Output the [X, Y] coordinate of the center of the cell containing the given text.  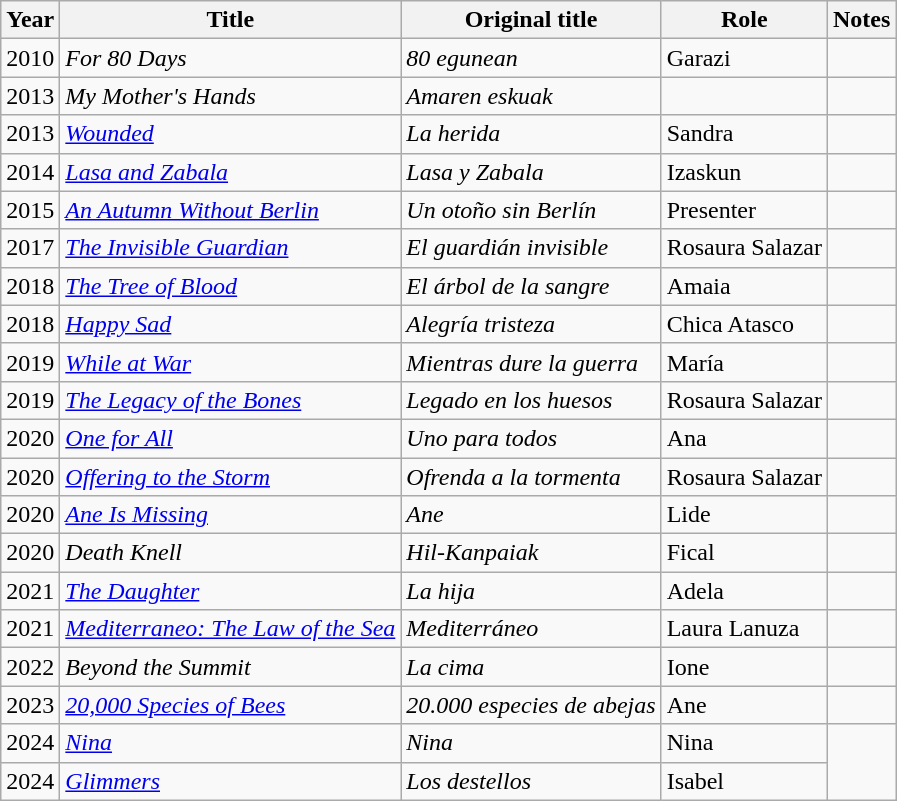
The Invisible Guardian [230, 248]
2017 [30, 248]
2022 [30, 667]
The Legacy of the Bones [230, 400]
2015 [30, 210]
Sandra [744, 134]
One for All [230, 438]
Happy Sad [230, 324]
20,000 Species of Bees [230, 705]
Legado en los huesos [531, 400]
My Mother's Hands [230, 96]
Ana [744, 438]
Adela [744, 591]
El árbol de la sangre [531, 286]
Ione [744, 667]
Lasa and Zabala [230, 172]
Title [230, 20]
Garazi [744, 58]
Lasa y Zabala [531, 172]
Uno para todos [531, 438]
The Daughter [230, 591]
Ane Is Missing [230, 515]
Laura Lanuza [744, 629]
For 80 Days [230, 58]
Original title [531, 20]
María [744, 362]
Chica Atasco [744, 324]
2014 [30, 172]
Role [744, 20]
El guardián invisible [531, 248]
Presenter [744, 210]
The Tree of Blood [230, 286]
Los destellos [531, 781]
Mediterraneo: The Law of the Sea [230, 629]
Year [30, 20]
Isabel [744, 781]
La cima [531, 667]
2010 [30, 58]
80 egunean [531, 58]
Wounded [230, 134]
Beyond the Summit [230, 667]
Alegría tristeza [531, 324]
Lide [744, 515]
Un otoño sin Berlín [531, 210]
An Autumn Without Berlin [230, 210]
20.000 especies de abejas [531, 705]
Mientras dure la guerra [531, 362]
Glimmers [230, 781]
While at War [230, 362]
Ofrenda a la tormenta [531, 477]
Amaia [744, 286]
Hil-Kanpaiak [531, 553]
2023 [30, 705]
La herida [531, 134]
Notes [862, 20]
La hija [531, 591]
Offering to the Storm [230, 477]
Izaskun [744, 172]
Mediterráneo [531, 629]
Amaren eskuak [531, 96]
Fical [744, 553]
Death Knell [230, 553]
